Locate the cell with the specified text and output its (X, Y) center coordinate. 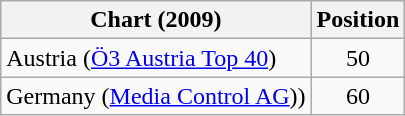
Position (358, 20)
Chart (2009) (156, 20)
60 (358, 96)
50 (358, 58)
Austria (Ö3 Austria Top 40) (156, 58)
Germany (Media Control AG)) (156, 96)
